Return [X, Y] of the center of cell containing provided text 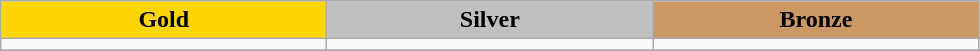
Gold [164, 20]
Bronze [816, 20]
Silver [490, 20]
